Identify which cell holds the provided text, then report its (X, Y) central coordinate. 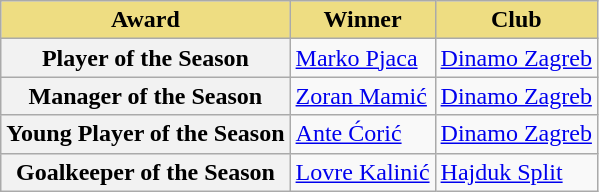
Zoran Mamić (362, 96)
Lovre Kalinić (362, 172)
Hajduk Split (516, 172)
Goalkeeper of the Season (146, 172)
Marko Pjaca (362, 58)
Young Player of the Season (146, 134)
Award (146, 20)
Player of the Season (146, 58)
Winner (362, 20)
Club (516, 20)
Ante Ćorić (362, 134)
Manager of the Season (146, 96)
